Scan for the cell matching the given text and deliver its (x, y) coordinate at center. 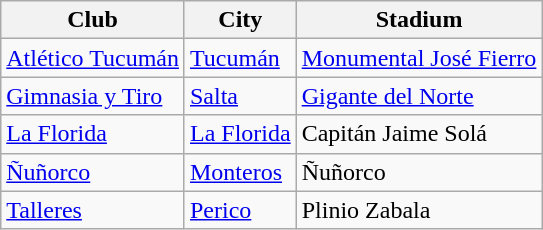
Capitán Jaime Solá (419, 134)
Gigante del Norte (419, 96)
Talleres (93, 210)
Club (93, 20)
Stadium (419, 20)
Tucumán (240, 58)
Atlético Tucumán (93, 58)
Monumental José Fierro (419, 58)
Monteros (240, 172)
Salta (240, 96)
City (240, 20)
Perico (240, 210)
Plinio Zabala (419, 210)
Gimnasia y Tiro (93, 96)
